Provide the (X, Y) coordinate of the cell's center where the given text is located.  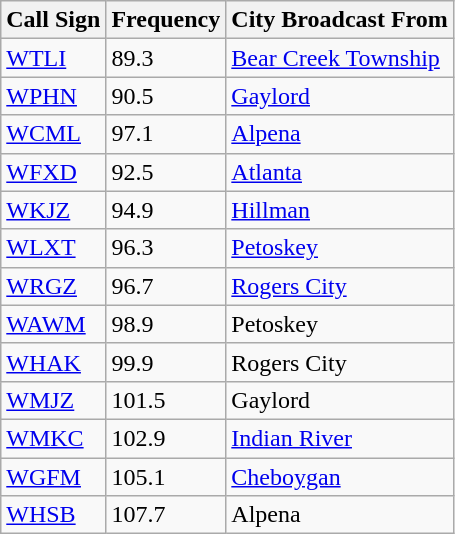
99.9 (166, 362)
105.1 (166, 477)
WHAK (54, 362)
WLXT (54, 248)
Atlanta (340, 172)
Frequency (166, 20)
WCML (54, 134)
WHSB (54, 515)
City Broadcast From (340, 20)
WPHN (54, 96)
98.9 (166, 324)
WKJZ (54, 210)
101.5 (166, 400)
WTLI (54, 58)
Cheboygan (340, 477)
Indian River (340, 438)
WMKC (54, 438)
107.7 (166, 515)
89.3 (166, 58)
96.3 (166, 248)
WGFM (54, 477)
Bear Creek Township (340, 58)
Hillman (340, 210)
WRGZ (54, 286)
97.1 (166, 134)
WMJZ (54, 400)
94.9 (166, 210)
WAWM (54, 324)
WFXD (54, 172)
96.7 (166, 286)
90.5 (166, 96)
Call Sign (54, 20)
92.5 (166, 172)
102.9 (166, 438)
